Provide the (X, Y) coordinate of the cell's center where the given text is located.  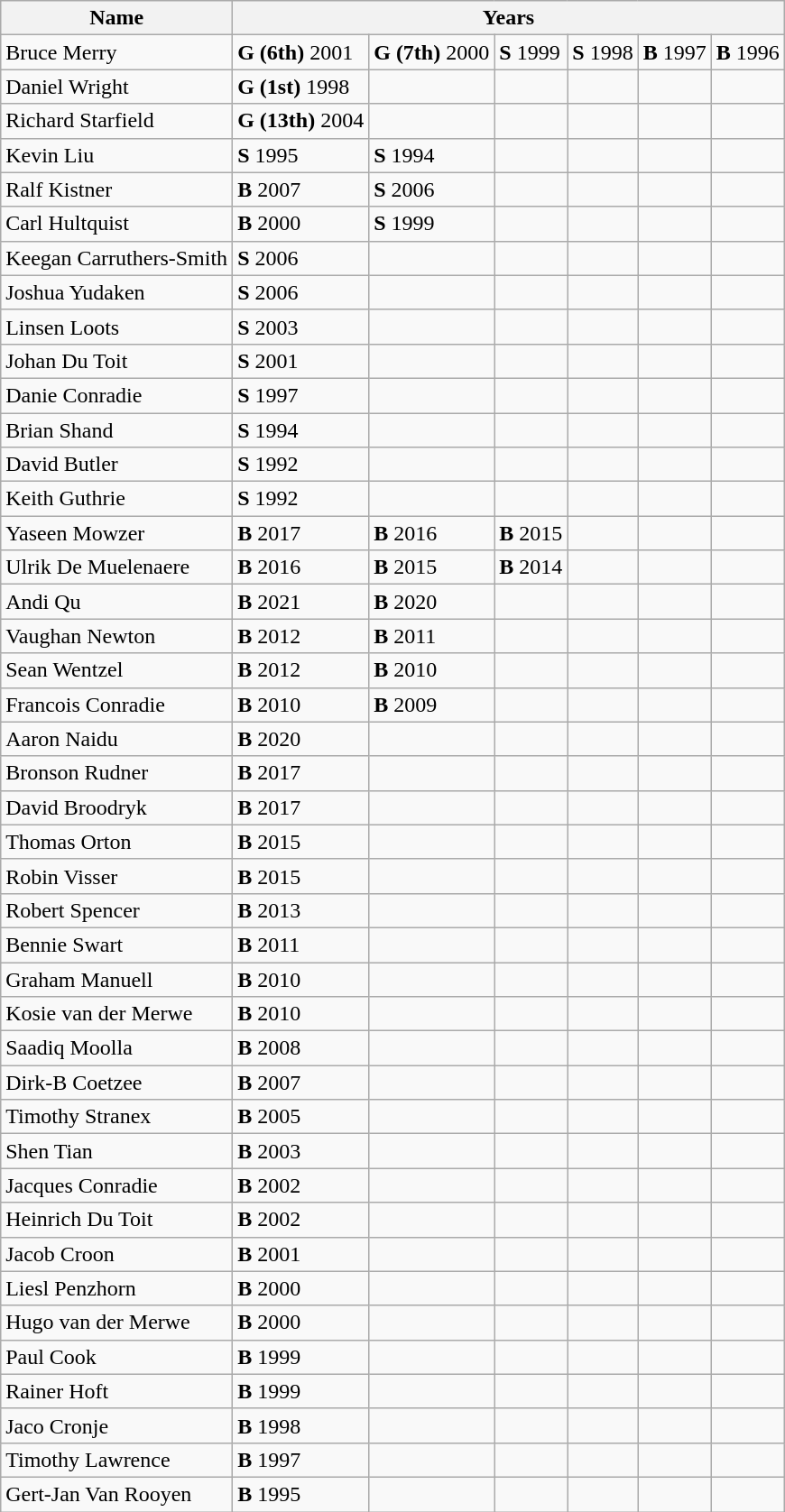
Graham Manuell (117, 979)
B 2009 (431, 705)
Vaughan Newton (117, 636)
Sean Wentzel (117, 670)
Jaco Cronje (117, 1425)
B 2021 (301, 602)
Liesl Penzhorn (117, 1288)
Linsen Loots (117, 327)
Brian Shand (117, 430)
Timothy Lawrence (117, 1460)
B 1995 (301, 1494)
Richard Starfield (117, 121)
B 2014 (531, 567)
Name (117, 18)
Thomas Orton (117, 842)
Keegan Carruthers-Smith (117, 258)
Jacques Conradie (117, 1185)
Heinrich Du Toit (117, 1220)
S 2001 (301, 361)
Yaseen Mowzer (117, 533)
Robin Visser (117, 876)
Joshua Yudaken (117, 292)
Daniel Wright (117, 87)
Years (509, 18)
B 1996 (747, 52)
Bennie Swart (117, 945)
Shen Tian (117, 1151)
Saadiq Moolla (117, 1048)
G (6th) 2001 (301, 52)
Andi Qu (117, 602)
Kosie van der Merwe (117, 1014)
Ulrik De Muelenaere (117, 567)
B 2001 (301, 1254)
Ralf Kistner (117, 189)
Robert Spencer (117, 910)
Bruce Merry (117, 52)
B 2013 (301, 910)
Aaron Naidu (117, 739)
Gert-Jan Van Rooyen (117, 1494)
Jacob Croon (117, 1254)
Carl Hultquist (117, 224)
S 1997 (301, 395)
S 1998 (603, 52)
B 2003 (301, 1151)
B 2008 (301, 1048)
Hugo van der Merwe (117, 1323)
G (1st) 1998 (301, 87)
Timothy Stranex (117, 1117)
Rainer Hoft (117, 1391)
Bronson Rudner (117, 773)
Francois Conradie (117, 705)
David Broodryk (117, 807)
G (13th) 2004 (301, 121)
S 1995 (301, 155)
Johan Du Toit (117, 361)
Kevin Liu (117, 155)
Keith Guthrie (117, 499)
B 1998 (301, 1425)
Paul Cook (117, 1357)
Dirk-B Coetzee (117, 1083)
Danie Conradie (117, 395)
David Butler (117, 465)
S 2003 (301, 327)
B 2005 (301, 1117)
G (7th) 2000 (431, 52)
